Detect which cell encompasses the target text, then output its (X, Y) center coordinate. 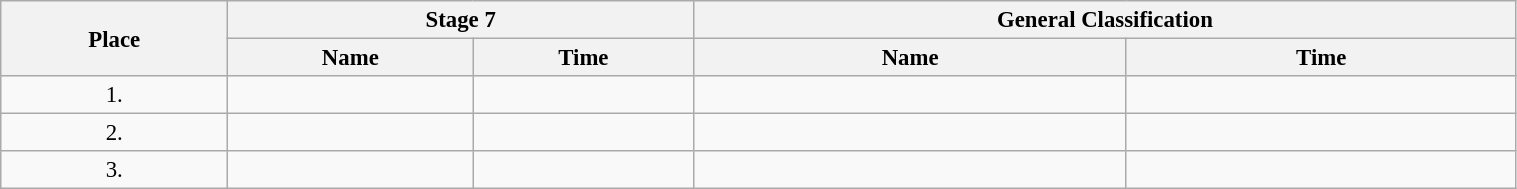
1. (114, 95)
Place (114, 38)
General Classification (1105, 20)
2. (114, 133)
3. (114, 170)
Stage 7 (461, 20)
